Return the [x, y] coordinate for the center point of the cell that contains the specified text.  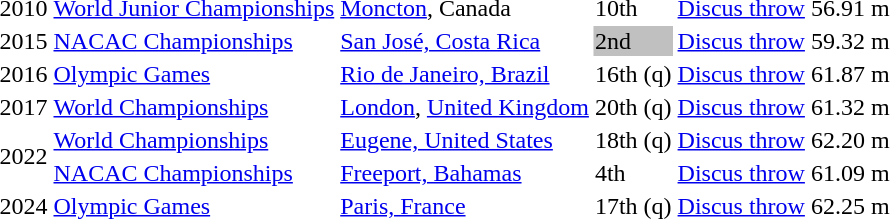
Eugene, United States [465, 140]
Freeport, Bahamas [465, 173]
16th (q) [633, 74]
4th [633, 173]
2nd [633, 41]
20th (q) [633, 107]
Rio de Janeiro, Brazil [465, 74]
Olympic Games [194, 74]
18th (q) [633, 140]
London, United Kingdom [465, 107]
San José, Costa Rica [465, 41]
